Identify which cell holds the provided text, then report its (x, y) central coordinate. 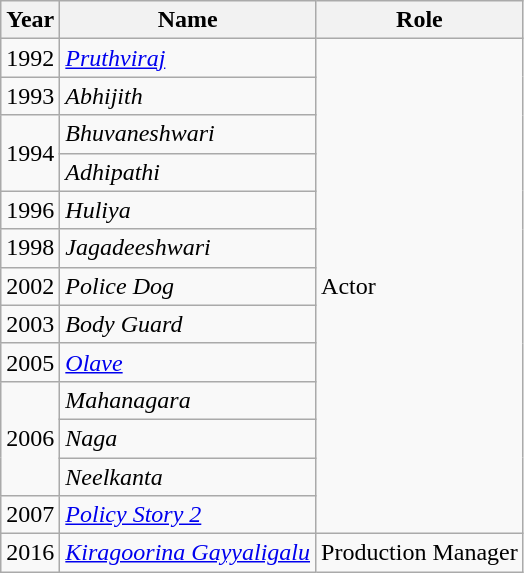
Neelkanta (188, 477)
Bhuvaneshwari (188, 134)
Actor (420, 286)
Kiragoorina Gayyaligalu (188, 553)
1996 (30, 210)
2006 (30, 438)
Abhijith (188, 96)
Year (30, 20)
1992 (30, 58)
2002 (30, 286)
Role (420, 20)
Policy Story 2 (188, 515)
Police Dog (188, 286)
Adhipathi (188, 172)
2003 (30, 324)
Name (188, 20)
2007 (30, 515)
1993 (30, 96)
Body Guard (188, 324)
2005 (30, 362)
Jagadeeshwari (188, 248)
1994 (30, 153)
Production Manager (420, 553)
2016 (30, 553)
1998 (30, 248)
Olave (188, 362)
Huliya (188, 210)
Pruthviraj (188, 58)
Naga (188, 438)
Mahanagara (188, 400)
